Output the [X, Y] coordinate of the center of the cell containing the given text.  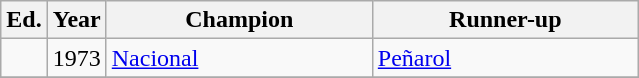
Nacional [239, 58]
Champion [239, 20]
Peñarol [505, 58]
Runner-up [505, 20]
Year [76, 20]
Ed. [24, 20]
1973 [76, 58]
